Scan for the cell matching the given text and deliver its (x, y) coordinate at center. 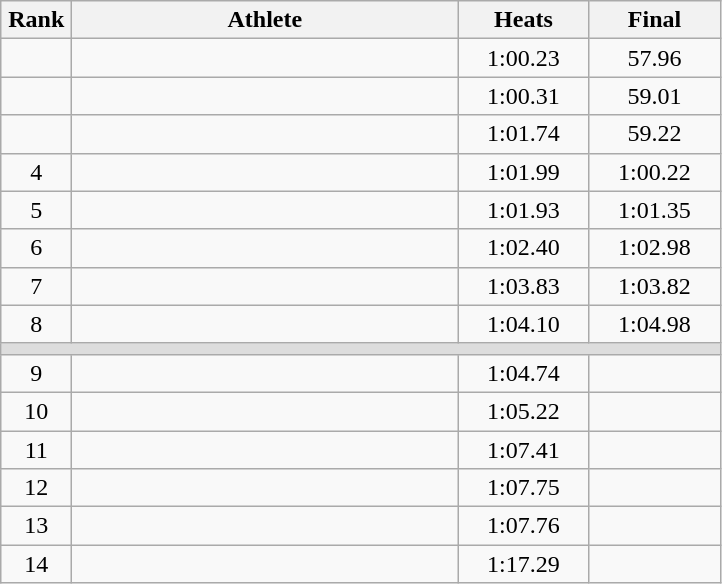
1:04.98 (654, 324)
6 (36, 248)
4 (36, 172)
Heats (524, 20)
1:03.82 (654, 286)
1:07.76 (524, 526)
1:02.40 (524, 248)
Final (654, 20)
1:07.41 (524, 449)
12 (36, 488)
1:01.99 (524, 172)
59.22 (654, 134)
1:01.35 (654, 210)
1:01.74 (524, 134)
1:01.93 (524, 210)
10 (36, 411)
1:04.74 (524, 373)
1:17.29 (524, 564)
1:00.31 (524, 96)
1:02.98 (654, 248)
11 (36, 449)
59.01 (654, 96)
1:03.83 (524, 286)
1:05.22 (524, 411)
13 (36, 526)
Athlete (265, 20)
1:07.75 (524, 488)
Rank (36, 20)
9 (36, 373)
1:04.10 (524, 324)
14 (36, 564)
1:00.23 (524, 58)
8 (36, 324)
1:00.22 (654, 172)
7 (36, 286)
5 (36, 210)
57.96 (654, 58)
